Output the (X, Y) coordinate of the center of the cell containing the given text.  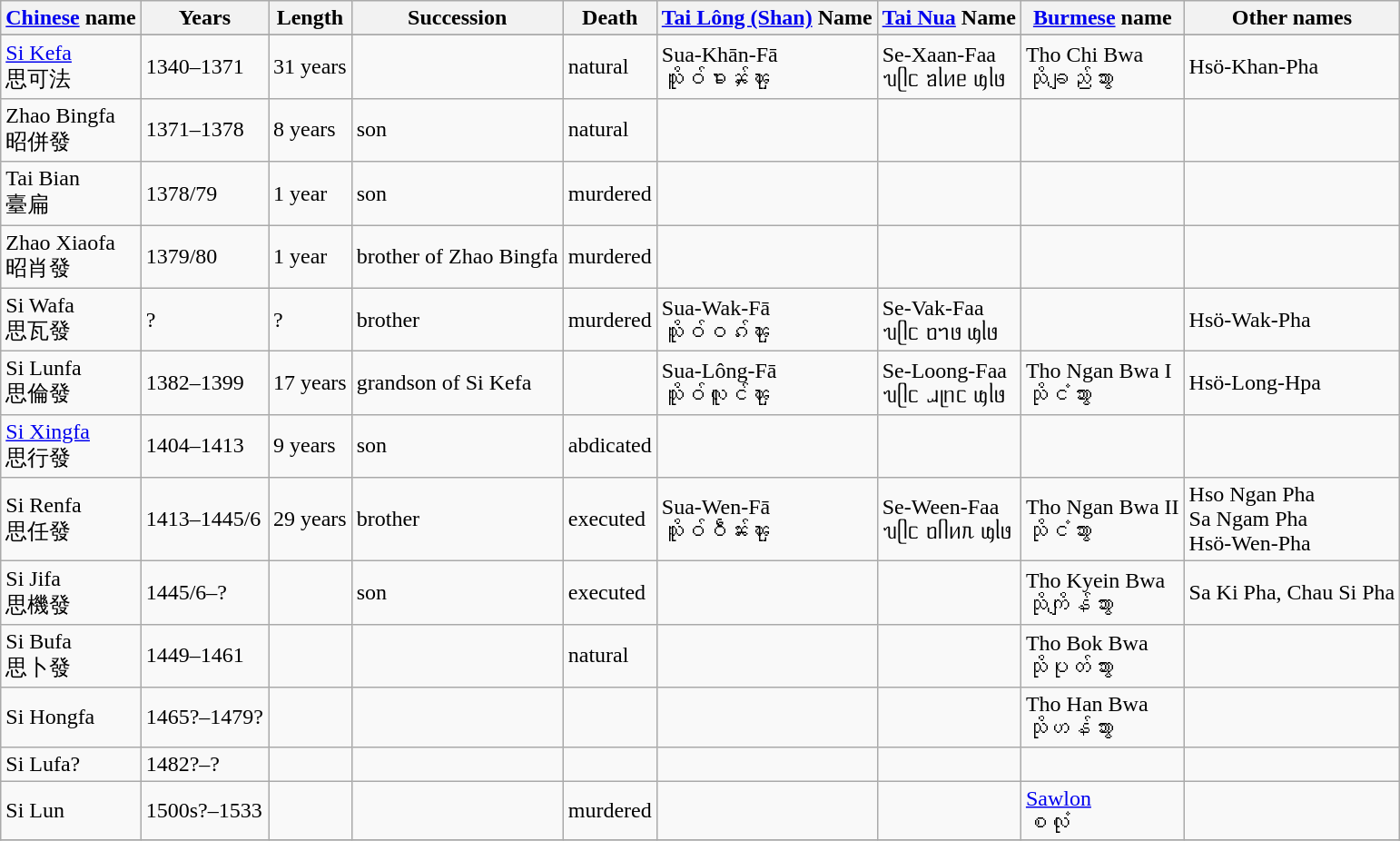
Tai Nua Name (949, 18)
29 years (311, 519)
Hsö-Long-Hpa (1292, 383)
Chinese name (71, 18)
Sawlon စလုံ (1102, 810)
Years (204, 18)
Sua-Lông-Fāသိူဝ်လူင်ၾႃႉ (766, 383)
1413–1445/6 (204, 519)
Hsö-Wak-Pha (1292, 320)
Tai Lông (Shan) Name (766, 18)
Burmese name (1102, 18)
Se-Vak-Faaᥔᥫᥴ ᥝᥐᥳ ᥜᥣᥳ (949, 320)
Hso Ngan Pha Sa Ngam Pha Hsö-Wen-Pha (1292, 519)
Death (610, 18)
1445/6–? (204, 593)
Tho Ngan Bwa I သိုငံဘွား (1102, 383)
31 years (311, 67)
1382–1399 (204, 383)
grandson of Si Kefa (458, 383)
Length (311, 18)
Si Lunfa思倫發 (71, 383)
Se-Xaan-Faaᥔᥫᥴ ᥑᥣᥢᥱ ᥜᥣᥳ (949, 67)
9 years (311, 446)
Si Xingfa思行發 (71, 446)
1465?–1479? (204, 717)
1449–1461 (204, 656)
Si Wafa思瓦發 (71, 320)
Hsö-Khan-Pha (1292, 67)
17 years (311, 383)
Se-Loong-Faaᥔᥫᥴ ᥘᥨᥒᥴ ᥜᥣᥳ (949, 383)
1379/80 (204, 257)
brother of Zhao Bingfa (458, 257)
Sua-Khān-Fāသိူဝ်ၶၢၼ်ႇၾႃႉ (766, 67)
Si Lun (71, 810)
Tho Han Bwa သိုဟန်ဘွား (1102, 717)
Other names (1292, 18)
Tai Bian臺扁 (71, 193)
Sua-Wen-Fāသိူဝ်ဝဵၼ်းၾႃႉ (766, 519)
Zhao Bingfa昭併發 (71, 130)
Sua-Wak-Fāသိူဝ်ဝၵ်ႉၾႃႉ (766, 320)
Zhao Xiaofa昭肖發 (71, 257)
1500s?–1533 (204, 810)
8 years (311, 130)
Tho Chi Bwa သိုချည်ဘွား (1102, 67)
Si Lufa? (71, 764)
Si Jifa思機發 (71, 593)
1482?–? (204, 764)
Tho Ngan Bwa II သိုငံဘွား (1102, 519)
1378/79 (204, 193)
Si Renfa思任發 (71, 519)
Si Bufa思卜發 (71, 656)
1340–1371 (204, 67)
1404–1413 (204, 446)
Tho Kyein Bwa သိုကျိန်ဘွား (1102, 593)
Se-Ween-Faaᥔᥫᥴ ᥝᥥᥢᥰ ᥜᥣᥳ (949, 519)
Sa Ki Pha, Chau Si Pha (1292, 593)
Si Kefa思可法 (71, 67)
Tho Bok Bwa သိုပုတ်ဘွား (1102, 656)
1371–1378 (204, 130)
Si Hongfa (71, 717)
Succession (458, 18)
abdicated (610, 446)
